Detect which cell encompasses the target text, then output its [x, y] center coordinate. 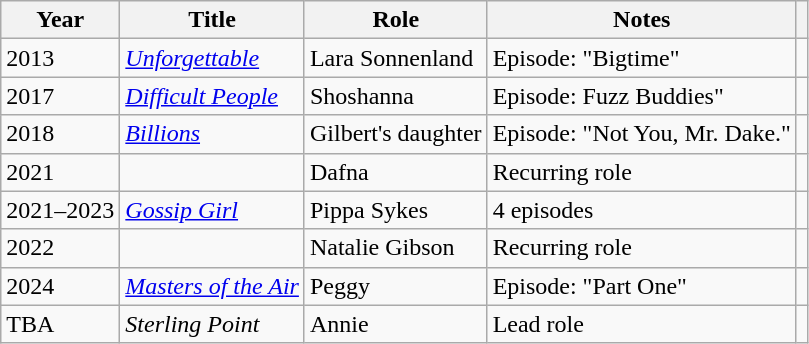
Peggy [396, 286]
Notes [642, 20]
Episode: Fuzz Buddies" [642, 96]
Title [212, 20]
2018 [60, 134]
2024 [60, 286]
Episode: "Bigtime" [642, 58]
Unforgettable [212, 58]
Billions [212, 134]
Lara Sonnenland [396, 58]
Year [60, 20]
Masters of the Air [212, 286]
Episode: "Not You, Mr. Dake." [642, 134]
2017 [60, 96]
Shoshanna [396, 96]
Pippa Sykes [396, 210]
2022 [60, 248]
Natalie Gibson [396, 248]
2021–2023 [60, 210]
Annie [396, 324]
Gilbert's daughter [396, 134]
Difficult People [212, 96]
2013 [60, 58]
4 episodes [642, 210]
Sterling Point [212, 324]
Gossip Girl [212, 210]
Dafna [396, 172]
Episode: "Part One" [642, 286]
Role [396, 20]
2021 [60, 172]
Lead role [642, 324]
TBA [60, 324]
